Pinpoint the cell where the given text exists, returning its [X, Y] midpoint coordinate. 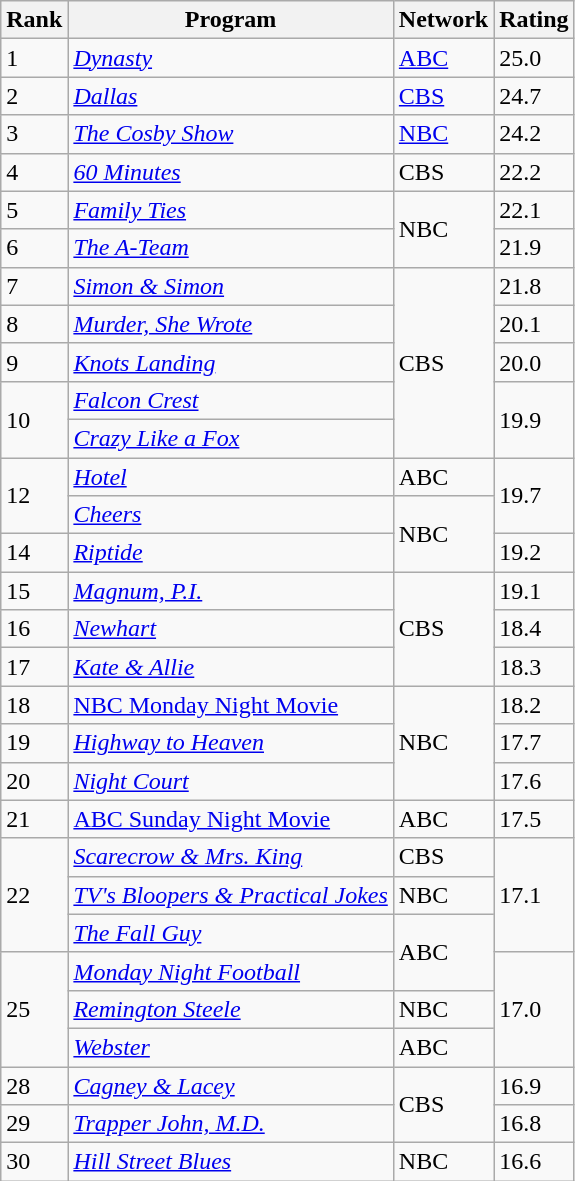
2 [34, 96]
18.3 [534, 667]
The A-Team [230, 248]
19.2 [534, 553]
14 [34, 553]
Kate & Allie [230, 667]
Rating [534, 20]
6 [34, 248]
25.0 [534, 58]
1 [34, 58]
Knots Landing [230, 362]
Highway to Heaven [230, 743]
ABC Sunday Night Movie [230, 819]
The Cosby Show [230, 134]
7 [34, 286]
Cagney & Lacey [230, 1085]
NBC Monday Night Movie [230, 705]
15 [34, 591]
Program [230, 20]
The Fall Guy [230, 933]
17 [34, 667]
18 [34, 705]
Monday Night Football [230, 971]
Newhart [230, 629]
21.9 [534, 248]
19.9 [534, 419]
22.2 [534, 172]
18.4 [534, 629]
3 [34, 134]
Remington Steele [230, 1009]
9 [34, 362]
Falcon Crest [230, 400]
21 [34, 819]
16.9 [534, 1085]
Scarecrow & Mrs. King [230, 857]
10 [34, 419]
Dynasty [230, 58]
Cheers [230, 515]
Trapper John, M.D. [230, 1124]
Simon & Simon [230, 286]
4 [34, 172]
60 Minutes [230, 172]
Rank [34, 20]
19 [34, 743]
16 [34, 629]
Dallas [230, 96]
Crazy Like a Fox [230, 438]
19.7 [534, 496]
TV's Bloopers & Practical Jokes [230, 895]
Hill Street Blues [230, 1162]
12 [34, 496]
Family Ties [230, 210]
21.8 [534, 286]
8 [34, 324]
5 [34, 210]
30 [34, 1162]
24.2 [534, 134]
20 [34, 781]
Riptide [230, 553]
17.7 [534, 743]
Night Court [230, 781]
29 [34, 1124]
17.0 [534, 1009]
19.1 [534, 591]
25 [34, 1009]
Webster [230, 1047]
17.6 [534, 781]
17.1 [534, 895]
16.8 [534, 1124]
16.6 [534, 1162]
22 [34, 895]
28 [34, 1085]
Hotel [230, 477]
22.1 [534, 210]
18.2 [534, 705]
Murder, She Wrote [230, 324]
24.7 [534, 96]
Magnum, P.I. [230, 591]
20.0 [534, 362]
Network [443, 20]
20.1 [534, 324]
17.5 [534, 819]
